Detect which cell encompasses the target text, then output its (x, y) center coordinate. 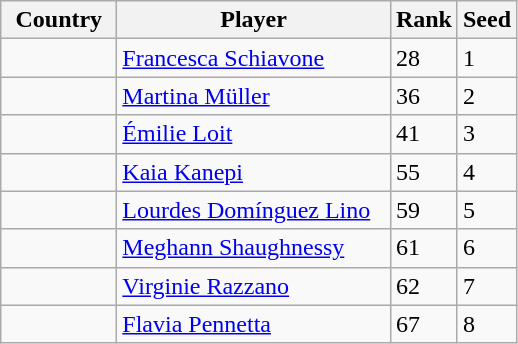
Seed (486, 20)
28 (424, 58)
Lourdes Domínguez Lino (254, 210)
Flavia Pennetta (254, 324)
3 (486, 134)
2 (486, 96)
8 (486, 324)
41 (424, 134)
Kaia Kanepi (254, 172)
5 (486, 210)
55 (424, 172)
61 (424, 248)
Martina Müller (254, 96)
Émilie Loit (254, 134)
Francesca Schiavone (254, 58)
1 (486, 58)
Meghann Shaughnessy (254, 248)
6 (486, 248)
62 (424, 286)
4 (486, 172)
Rank (424, 20)
Virginie Razzano (254, 286)
7 (486, 286)
36 (424, 96)
Player (254, 20)
59 (424, 210)
67 (424, 324)
Country (59, 20)
